Provide the (X, Y) coordinate of the cell's center where the given text is located.  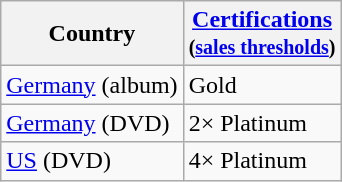
2× Platinum (262, 123)
4× Platinum (262, 161)
Germany (album) (92, 85)
US (DVD) (92, 161)
Certifications(sales thresholds) (262, 34)
Country (92, 34)
Germany (DVD) (92, 123)
Gold (262, 85)
